Find where the given text appears and provide that cell's center as [X, Y] coordinate. 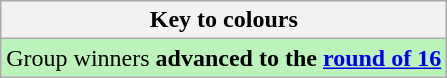
Group winners advanced to the round of 16 [224, 58]
Key to colours [224, 20]
